Provide the [X, Y] coordinate of the cell's center where the given text is located.  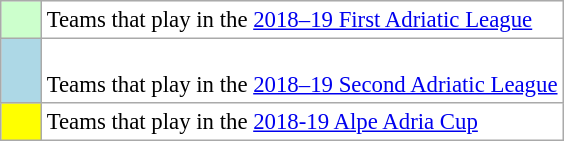
Teams that play in the 2018–19 First Adriatic League [302, 20]
Teams that play in the 2018-19 Alpe Adria Cup [302, 122]
Teams that play in the 2018–19 Second Adriatic League [302, 72]
